Capture the cell that displays the provided text and extract its [x, y] central coordinate. 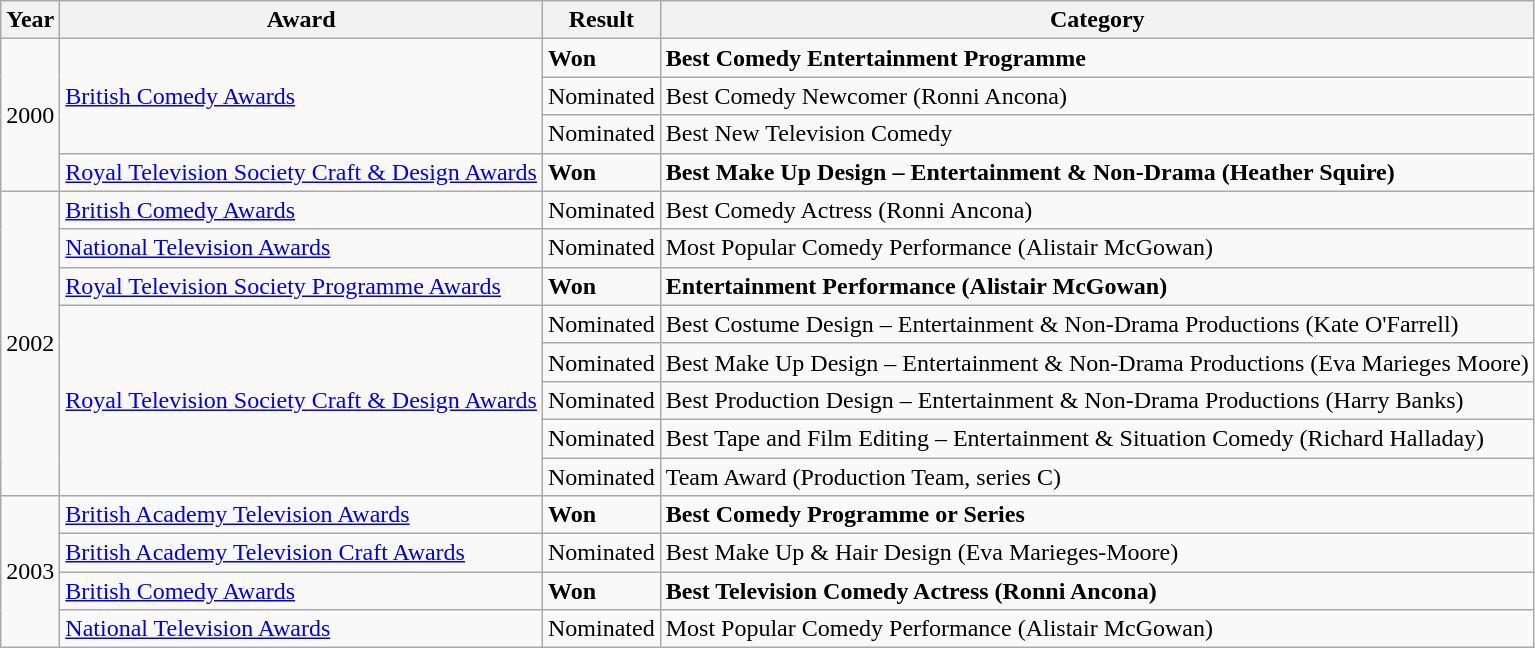
Best Comedy Newcomer (Ronni Ancona) [1097, 96]
Category [1097, 20]
British Academy Television Craft Awards [302, 553]
Best Comedy Programme or Series [1097, 515]
Team Award (Production Team, series C) [1097, 477]
British Academy Television Awards [302, 515]
Best Production Design – Entertainment & Non-Drama Productions (Harry Banks) [1097, 400]
Best Comedy Actress (Ronni Ancona) [1097, 210]
Best Tape and Film Editing – Entertainment & Situation Comedy (Richard Halladay) [1097, 438]
Best Comedy Entertainment Programme [1097, 58]
Best Costume Design – Entertainment & Non-Drama Productions (Kate O'Farrell) [1097, 324]
Best Television Comedy Actress (Ronni Ancona) [1097, 591]
Year [30, 20]
2002 [30, 343]
Best Make Up Design – Entertainment & Non-Drama Productions (Eva Marieges Moore) [1097, 362]
Royal Television Society Programme Awards [302, 286]
Best Make Up & Hair Design (Eva Marieges-Moore) [1097, 553]
Result [601, 20]
2003 [30, 572]
Best Make Up Design – Entertainment & Non-Drama (Heather Squire) [1097, 172]
2000 [30, 115]
Entertainment Performance (Alistair McGowan) [1097, 286]
Award [302, 20]
Best New Television Comedy [1097, 134]
